Capture the cell that displays the provided text and extract its (x, y) central coordinate. 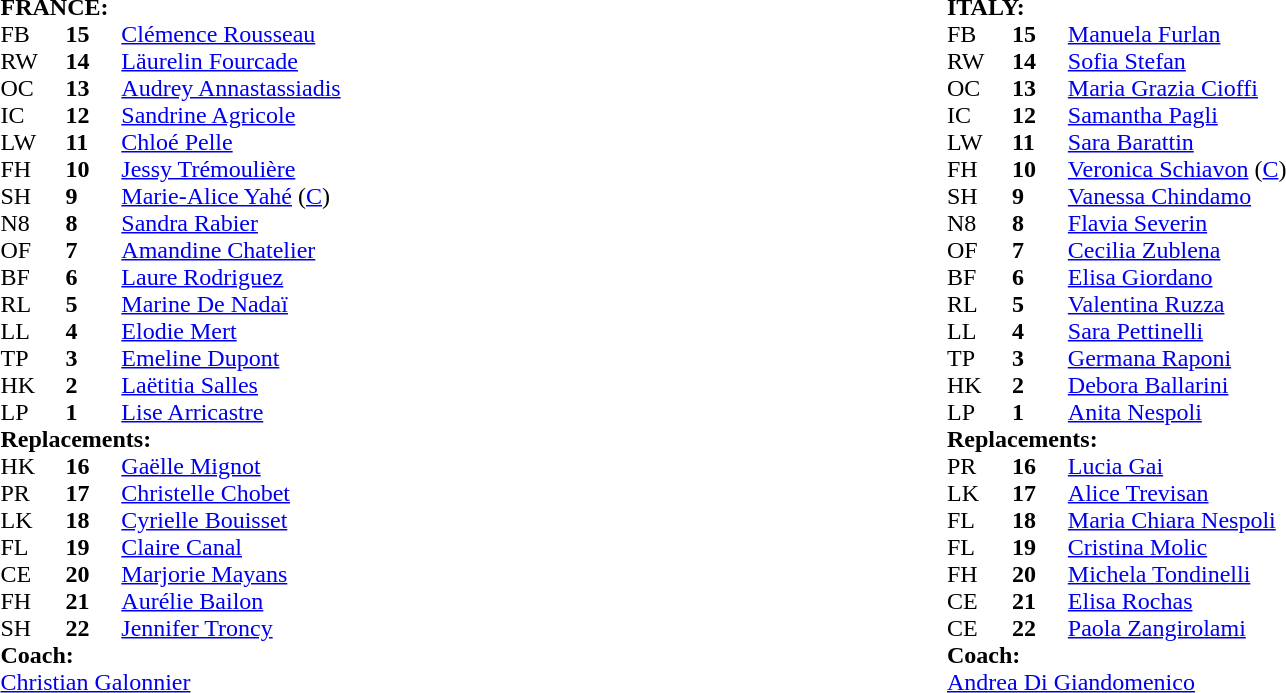
Gaëlle Mignot (326, 466)
Jessy Trémoulière (326, 170)
Marjorie Mayans (326, 574)
Sandrine Agricole (326, 116)
Cyrielle Bouisset (326, 520)
Läurelin Fourcade (326, 62)
Claire Canal (326, 548)
Chloé Pelle (326, 142)
Marie-Alice Yahé (C) (326, 196)
Elodie Mert (326, 332)
Aurélie Bailon (326, 602)
Emeline Dupont (326, 358)
Sandra Rabier (326, 224)
Laëtitia Salles (326, 386)
Amandine Chatelier (326, 250)
Marine De Nadaï (326, 304)
Audrey Annastassiadis (326, 88)
Jennifer Troncy (326, 628)
Christelle Chobet (326, 494)
Laure Rodriguez (326, 278)
Clémence Rousseau (326, 34)
Lise Arricastre (326, 412)
Replacements: (470, 440)
Coach: (470, 656)
